Detect which cell encompasses the target text, then output its [X, Y] center coordinate. 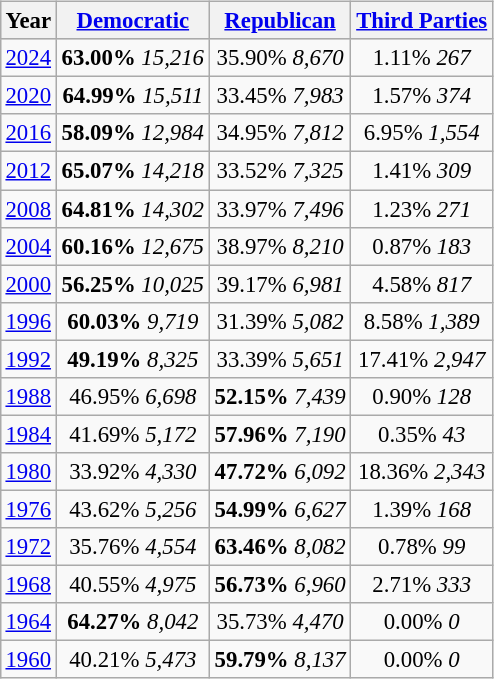
64.27% 8,042 [132, 622]
56.73% 6,960 [280, 584]
65.07% 14,218 [132, 171]
Republican [280, 21]
56.25% 10,025 [132, 284]
33.39% 5,651 [280, 359]
Democratic [132, 21]
63.00% 15,216 [132, 58]
63.46% 8,082 [280, 547]
0.87% 183 [422, 246]
0.35% 43 [422, 434]
58.09% 12,984 [132, 133]
38.97% 8,210 [280, 246]
2016 [28, 133]
49.19% 8,325 [132, 359]
41.69% 5,172 [132, 434]
60.03% 9,719 [132, 321]
1976 [28, 509]
1.41% 309 [422, 171]
2.71% 333 [422, 584]
43.62% 5,256 [132, 509]
35.90% 8,670 [280, 58]
1984 [28, 434]
17.41% 2,947 [422, 359]
34.95% 7,812 [280, 133]
2000 [28, 284]
40.55% 4,975 [132, 584]
59.79% 8,137 [280, 660]
2004 [28, 246]
1980 [28, 472]
46.95% 6,698 [132, 396]
47.72% 6,092 [280, 472]
40.21% 5,473 [132, 660]
1992 [28, 359]
1972 [28, 547]
39.17% 6,981 [280, 284]
0.90% 128 [422, 396]
33.92% 4,330 [132, 472]
33.45% 7,983 [280, 96]
60.16% 12,675 [132, 246]
54.99% 6,627 [280, 509]
1.39% 168 [422, 509]
35.76% 4,554 [132, 547]
33.52% 7,325 [280, 171]
52.15% 7,439 [280, 396]
57.96% 7,190 [280, 434]
0.78% 99 [422, 547]
2020 [28, 96]
64.99% 15,511 [132, 96]
1.11% 267 [422, 58]
1968 [28, 584]
35.73% 4,470 [280, 622]
33.97% 7,496 [280, 209]
4.58% 817 [422, 284]
1988 [28, 396]
31.39% 5,082 [280, 321]
1964 [28, 622]
1.57% 374 [422, 96]
6.95% 1,554 [422, 133]
2024 [28, 58]
Year [28, 21]
18.36% 2,343 [422, 472]
64.81% 14,302 [132, 209]
1996 [28, 321]
1960 [28, 660]
8.58% 1,389 [422, 321]
2012 [28, 171]
Third Parties [422, 21]
2008 [28, 209]
1.23% 271 [422, 209]
